Return the (x, y) coordinate for the center point of the cell that contains the specified text.  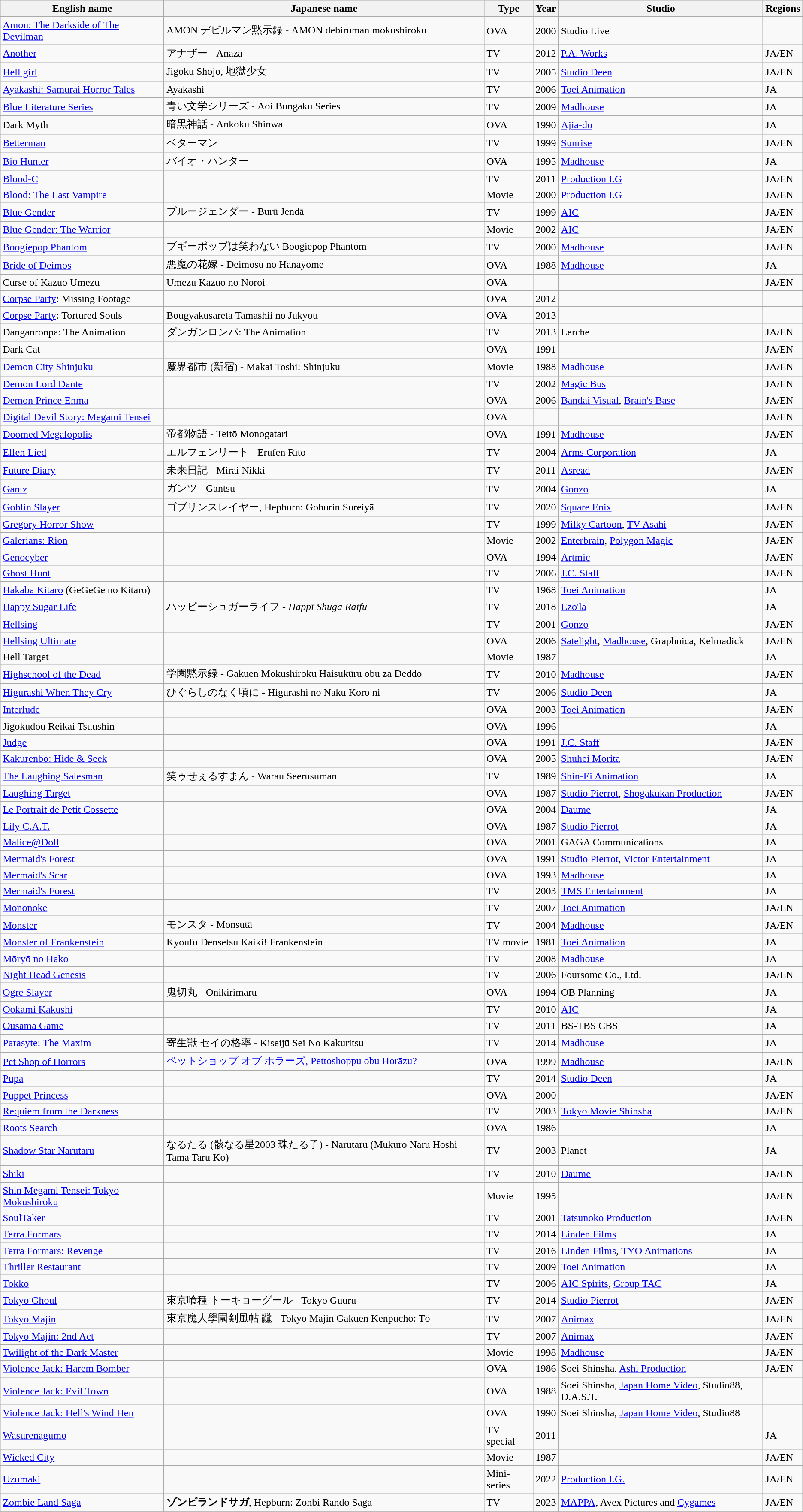
Malice@Doll (82, 842)
Square Enix (661, 507)
Violence Jack: Evil Town (82, 1391)
AMON デビルマン黙示録 - AMON debiruman mokushiroku (324, 31)
Terra Formars (82, 1234)
Doomed Megalopolis (82, 434)
BS-TBS CBS (661, 1026)
Studio (661, 9)
Higurashi When They Cry (82, 692)
Violence Jack: Harem Bomber (82, 1369)
Danganronpa: The Animation (82, 332)
Studio Pierrot, Shogakukan Production (661, 794)
Enterbrain, Polygon Magic (661, 541)
Genocyber (82, 557)
Studio Live (661, 31)
Bougyakusareta Tamashii no Jukyou (324, 315)
Corpse Party: Tortured Souls (82, 315)
Blue Literature Series (82, 106)
Interlude (82, 710)
TMS Entertainment (661, 891)
ゴブリンスレイヤー, Hepburn: Goburin Sureiyā (324, 507)
Judge (82, 742)
悪魔の花嫁 - Deimosu no Hanayome (324, 265)
Soei Shinsha, Japan Home Video, Studio88 (661, 1413)
Elfen Lied (82, 452)
Mononoke (82, 908)
1968 (546, 590)
Goblin Slayer (82, 507)
2018 (546, 607)
Kyoufu Densetsu Kaiki! Frankenstein (324, 942)
Blue Gender: The Warrior (82, 229)
学園黙示録 - Gakuen Mokushiroku Haisukūru obu za Deddo (324, 674)
暗黒神話 - Ankoku Shinwa (324, 125)
Pet Shop of Horrors (82, 1061)
魔界都市 (新宿) - Makai Toshi: Shinjuku (324, 367)
TV movie (509, 942)
Jigokudou Reikai Tsuushin (82, 726)
Uzumaki (82, 1479)
Puppet Princess (82, 1095)
Soei Shinsha, Japan Home Video, Studio88, D.A.S.T. (661, 1391)
TV special (509, 1435)
Ajia-do (661, 125)
Another (82, 54)
Digital Devil Story: Megami Tensei (82, 417)
2016 (546, 1251)
Shin-Ei Animation (661, 776)
Requiem from the Darkness (82, 1111)
2020 (546, 507)
未来日記 - Mirai Nikki (324, 471)
Bandai Visual, Brain's Base (661, 401)
Amon: The Darkside of The Devilman (82, 31)
GAGA Communications (661, 842)
Mōryō no Hako (82, 959)
Demon City Shinjuku (82, 367)
Boogiepop Phantom (82, 247)
Bride of Deimos (82, 265)
なるたる (骸なる星2003 珠たる子) - Narutaru (Mukuro Naru Hoshi Tama Taru Ko) (324, 1151)
ダンガンロンパ: The Animation (324, 332)
Shiki (82, 1174)
Blood-C (82, 178)
P.A. Works (661, 54)
ひぐらしのなく頃に - Higurashi no Naku Koro ni (324, 692)
Sunrise (661, 143)
Hakaba Kitaro (GeGeGe no Kitaro) (82, 590)
エルフェンリート - Erufen Rīto (324, 452)
Future Diary (82, 471)
Kakurenbo: Hide & Seek (82, 759)
Mermaid's Scar (82, 875)
2008 (546, 959)
English name (82, 9)
Tokyo Ghoul (82, 1301)
Terra Formars: Revenge (82, 1251)
Shin Megami Tensei: Tokyo Mokushiroku (82, 1196)
Zombie Land Saga (82, 1503)
Milky Cartoon, TV Asahi (661, 525)
Dark Cat (82, 350)
モンスタ - Monsutā (324, 925)
Violence Jack: Hell's Wind Hen (82, 1413)
帝都物語 - Teitō Monogatari (324, 434)
Regions (783, 9)
寄生獣 セイの格率 - Kiseijū Sei No Kakuritsu (324, 1043)
Demon Prince Enma (82, 401)
ゾンビランドサガ, Hepburn: Zonbi Rando Saga (324, 1503)
Studio Pierrot, Victor Entertainment (661, 859)
Arms Corporation (661, 452)
Ghost Hunt (82, 573)
Japanese name (324, 9)
Twilight of the Dark Master (82, 1352)
Shuhei Morita (661, 759)
Planet (661, 1151)
Night Head Genesis (82, 975)
Tokyo Majin (82, 1319)
Satelight, Madhouse, Graphnica, Kelmadick (661, 640)
Lily C.A.T. (82, 826)
Bio Hunter (82, 161)
Linden Films, TYO Animations (661, 1251)
ブギーポップは笑わない Boogiepop Phantom (324, 247)
Monster of Frankenstein (82, 942)
Gregory Horror Show (82, 525)
Shadow Star Narutaru (82, 1151)
The Laughing Salesman (82, 776)
Jigoku Shojo, 地獄少女 (324, 72)
Demon Lord Dante (82, 384)
青い文学シリーズ - Aoi Bungaku Series (324, 106)
Tokko (82, 1283)
Wicked City (82, 1457)
1981 (546, 942)
Ezo'la (661, 607)
ハッピーシュガーライフ - Happī Shugā Raifu (324, 607)
2022 (546, 1479)
Asread (661, 471)
鬼切丸 - Onikirimaru (324, 993)
Ayakashi: Samurai Horror Tales (82, 89)
OB Planning (661, 993)
1996 (546, 726)
Gantz (82, 489)
Tatsunoko Production (661, 1218)
Ayakashi (324, 89)
Year (546, 9)
Hell girl (82, 72)
Roots Search (82, 1128)
Le Portrait de Petit Cossette (82, 810)
東京魔人學園剣風帖 龖 - Tokyo Majin Gakuen Kenpuchō: Tō (324, 1319)
Artmic (661, 557)
SoulTaker (82, 1218)
Magic Bus (661, 384)
Tokyo Movie Shinsha (661, 1111)
Galerians: Rion (82, 541)
Monster (82, 925)
Ogre Slayer (82, 993)
Blood: The Last Vampire (82, 195)
ブルージェンダー - Burū Jendā (324, 212)
Pupa (82, 1079)
ベターマン (324, 143)
Ookami Kakushi (82, 1009)
ペットショップ オブ ホラーズ, Pettoshoppu obu Horāzu? (324, 1061)
Hellsing (82, 624)
Wasurenagumo (82, 1435)
Production I.G. (661, 1479)
Highschool of the Dead (82, 674)
東京喰種 トーキョーグール - Tokyo Guuru (324, 1301)
1998 (546, 1352)
Hellsing Ultimate (82, 640)
Foursome Co., Ltd. (661, 975)
ガンツ - Gantsu (324, 489)
Tokyo Majin: 2nd Act (82, 1336)
Parasyte: The Maxim (82, 1043)
Linden Films (661, 1234)
アナザー - Anazā (324, 54)
バイオ・ハンター (324, 161)
Blue Gender (82, 212)
Laughing Target (82, 794)
Happy Sugar Life (82, 607)
Soei Shinsha, Ashi Production (661, 1369)
Mini-series (509, 1479)
2023 (546, 1503)
Umezu Kazuo no Noroi (324, 282)
MAPPA, Avex Pictures and Cygames (661, 1503)
1993 (546, 875)
Betterman (82, 143)
Hell Target (82, 657)
AIC Spirits, Group TAC (661, 1283)
Lerche (661, 332)
Thriller Restaurant (82, 1267)
Curse of Kazuo Umezu (82, 282)
笑ゥせぇるすまん - Warau Seerusuman (324, 776)
1989 (546, 776)
Dark Myth (82, 125)
Type (509, 9)
Ousama Game (82, 1026)
Corpse Party: Missing Footage (82, 299)
